Identify which cell holds the provided text, then report its (x, y) central coordinate. 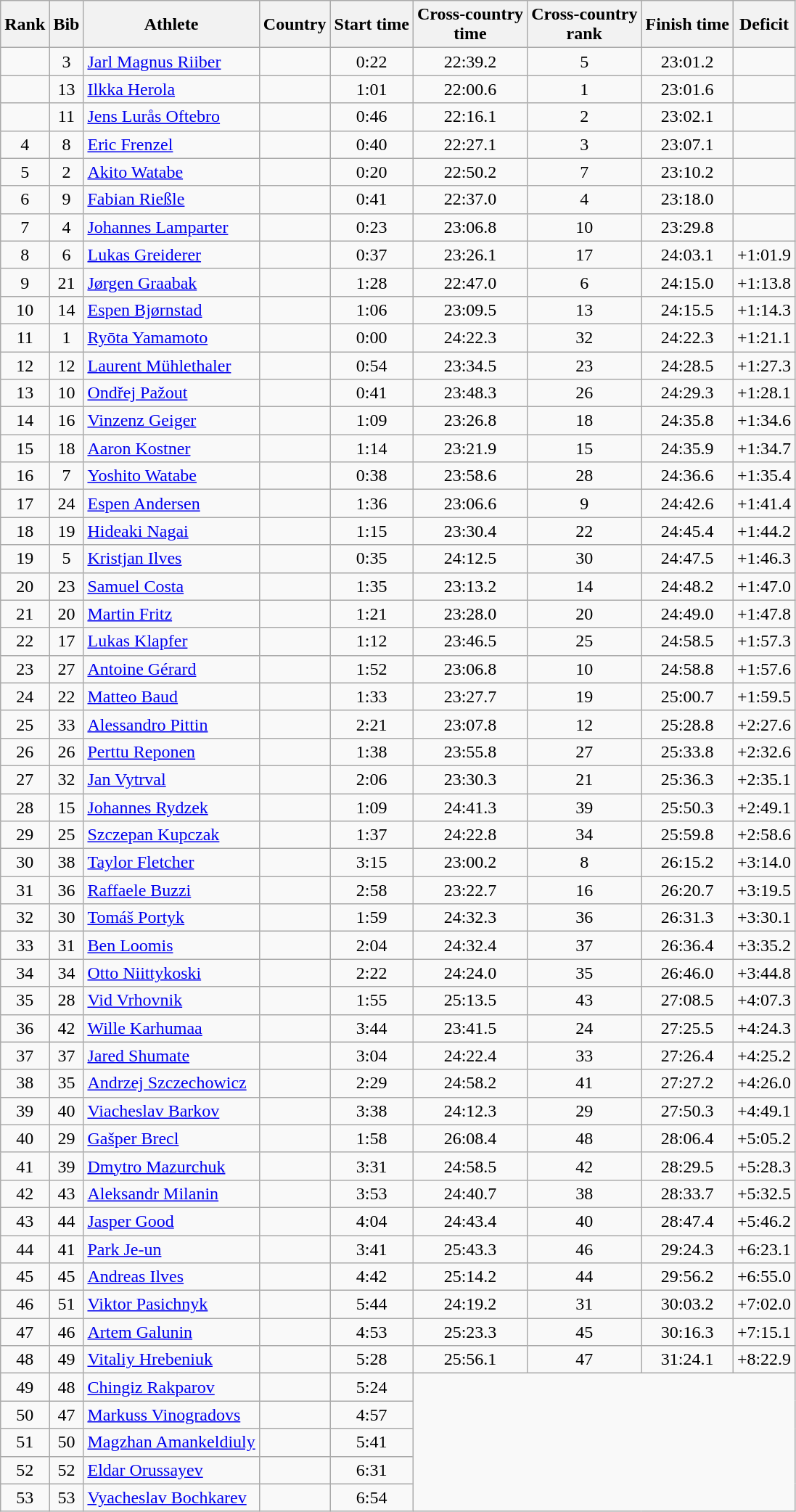
25:59.8 (687, 835)
Eldar Orussayev (171, 1470)
+3:19.5 (763, 890)
Aleksandr Milanin (171, 1193)
Start time (372, 25)
31:24.1 (687, 1360)
+1:28.1 (763, 393)
23:34.5 (470, 365)
+5:05.2 (763, 1138)
24:28.5 (687, 365)
Lukas Greiderer (171, 255)
Espen Bjørnstad (171, 310)
+3:30.1 (763, 918)
25:13.5 (470, 1001)
26:15.2 (687, 863)
23:21.9 (470, 448)
23:29.8 (687, 227)
Perttu Reponen (171, 752)
23:58.6 (470, 476)
24:15.0 (687, 282)
24:35.9 (687, 448)
Finish time (687, 25)
24:19.2 (470, 1304)
23:48.3 (470, 393)
+1:34.6 (763, 421)
1:38 (372, 752)
26:36.4 (687, 945)
+2:58.6 (763, 835)
Andrzej Szczechowicz (171, 1083)
0:54 (372, 365)
24:15.5 (687, 310)
Martin Fritz (171, 614)
4:42 (372, 1277)
6:31 (372, 1470)
24:42.6 (687, 504)
0:23 (372, 227)
23:00.2 (470, 863)
+3:44.8 (763, 973)
24:32.3 (470, 918)
0:00 (372, 337)
+4:26.0 (763, 1083)
+1:47.0 (763, 586)
28:47.4 (687, 1221)
1:21 (372, 614)
+3:14.0 (763, 863)
23:46.5 (470, 641)
26:46.0 (687, 973)
2:04 (372, 945)
+4:07.3 (763, 1001)
28:29.5 (687, 1166)
24:24.0 (470, 973)
+1:34.7 (763, 448)
25:43.3 (470, 1249)
+7:15.1 (763, 1332)
27:27.2 (687, 1083)
28:33.7 (687, 1193)
2:06 (372, 779)
+4:25.2 (763, 1056)
Jørgen Graabak (171, 282)
1:12 (372, 641)
Vitaliy Hrebeniuk (171, 1360)
3:53 (372, 1193)
0:22 (372, 62)
+2:32.6 (763, 752)
27:50.3 (687, 1111)
3:41 (372, 1249)
Jan Vytrval (171, 779)
Aaron Kostner (171, 448)
Raffaele Buzzi (171, 890)
26:08.4 (470, 1138)
24:12.3 (470, 1111)
23:07.8 (470, 724)
24:43.4 (470, 1221)
1:58 (372, 1138)
Antoine Gérard (171, 669)
Cross-countryrank (585, 25)
Chingiz Rakparov (171, 1387)
Lukas Klapfer (171, 641)
25:33.8 (687, 752)
Laurent Mühlethaler (171, 365)
23:30.4 (470, 531)
24:47.5 (687, 559)
+1:27.3 (763, 365)
+6:23.1 (763, 1249)
Johannes Lamparter (171, 227)
Magzhan Amankeldiuly (171, 1442)
24:03.1 (687, 255)
Matteo Baud (171, 697)
24:22.4 (470, 1056)
24:22.8 (470, 835)
28:06.4 (687, 1138)
23:13.2 (470, 586)
Andreas Ilves (171, 1277)
0:38 (372, 476)
Otto Niittykoski (171, 973)
Markuss Vinogradovs (171, 1415)
22:47.0 (470, 282)
26:31.3 (687, 918)
5:41 (372, 1442)
Athlete (171, 25)
Yoshito Watabe (171, 476)
+1:35.4 (763, 476)
26:20.7 (687, 890)
Deficit (763, 25)
23:07.1 (687, 144)
1:28 (372, 282)
2:22 (372, 973)
+1:46.3 (763, 559)
Vinzenz Geiger (171, 421)
24:40.7 (470, 1193)
Ilkka Herola (171, 89)
Szczepan Kupczak (171, 835)
1:55 (372, 1001)
+1:59.5 (763, 697)
0:20 (372, 172)
+1:44.2 (763, 531)
25:14.2 (470, 1277)
3:04 (372, 1056)
24:45.4 (687, 531)
23:26.1 (470, 255)
Cross-countrytime (470, 25)
Artem Galunin (171, 1332)
27:25.5 (687, 1028)
+4:24.3 (763, 1028)
25:28.8 (687, 724)
2:29 (372, 1083)
0:35 (372, 559)
22:39.2 (470, 62)
25:56.1 (470, 1360)
1:15 (372, 531)
25:50.3 (687, 808)
Jens Lurås Oftebro (171, 117)
+2:27.6 (763, 724)
1:59 (372, 918)
30:03.2 (687, 1304)
4:04 (372, 1221)
+1:47.8 (763, 614)
22:37.0 (470, 200)
5:44 (372, 1304)
Ondřej Pažout (171, 393)
Country (295, 25)
23:01.2 (687, 62)
5:28 (372, 1360)
2:58 (372, 890)
24:58.8 (687, 669)
Hideaki Nagai (171, 531)
23:01.6 (687, 89)
23:09.5 (470, 310)
23:27.7 (470, 697)
Johannes Rydzek (171, 808)
+4:49.1 (763, 1111)
25:23.3 (470, 1332)
+3:35.2 (763, 945)
0:40 (372, 144)
23:55.8 (470, 752)
24:58.2 (470, 1083)
23:26.8 (470, 421)
Taylor Fletcher (171, 863)
23:10.2 (687, 172)
Park Je-un (171, 1249)
5:24 (372, 1387)
Vid Vrhovnik (171, 1001)
+8:22.9 (763, 1360)
Kristjan Ilves (171, 559)
24:36.6 (687, 476)
1:37 (372, 835)
3:38 (372, 1111)
Alessandro Pittin (171, 724)
4:57 (372, 1415)
+2:35.1 (763, 779)
0:37 (372, 255)
+1:57.3 (763, 641)
Jared Shumate (171, 1056)
+7:02.0 (763, 1304)
Akito Watabe (171, 172)
23:22.7 (470, 890)
22:50.2 (470, 172)
+1:13.8 (763, 282)
24:49.0 (687, 614)
23:02.1 (687, 117)
3:31 (372, 1166)
23:18.0 (687, 200)
24:29.3 (687, 393)
6:54 (372, 1497)
Eric Frenzel (171, 144)
1:06 (372, 310)
Ryōta Yamamoto (171, 337)
0:46 (372, 117)
27:26.4 (687, 1056)
23:30.3 (470, 779)
27:08.5 (687, 1001)
Viktor Pasichnyk (171, 1304)
23:06.6 (470, 504)
4:53 (372, 1332)
24:12.5 (470, 559)
1:14 (372, 448)
1:35 (372, 586)
+1:14.3 (763, 310)
+5:32.5 (763, 1193)
24:41.3 (470, 808)
2:21 (372, 724)
22:16.1 (470, 117)
+1:41.4 (763, 504)
29:24.3 (687, 1249)
+6:55.0 (763, 1277)
Bib (67, 25)
22:27.1 (470, 144)
1:33 (372, 697)
+5:28.3 (763, 1166)
29:56.2 (687, 1277)
+1:21.1 (763, 337)
+2:49.1 (763, 808)
25:36.3 (687, 779)
1:52 (372, 669)
3:44 (372, 1028)
Jasper Good (171, 1221)
+1:57.6 (763, 669)
Wille Karhumaa (171, 1028)
Tomáš Portyk (171, 918)
Dmytro Mazurchuk (171, 1166)
Fabian Rießle (171, 200)
24:35.8 (687, 421)
Rank (25, 25)
Samuel Costa (171, 586)
1:36 (372, 504)
Vyacheslav Bochkarev (171, 1497)
24:48.2 (687, 586)
23:28.0 (470, 614)
Gašper Brecl (171, 1138)
23:41.5 (470, 1028)
25:00.7 (687, 697)
Viacheslav Barkov (171, 1111)
Ben Loomis (171, 945)
+1:01.9 (763, 255)
24:32.4 (470, 945)
+5:46.2 (763, 1221)
Espen Andersen (171, 504)
30:16.3 (687, 1332)
22:00.6 (470, 89)
Jarl Magnus Riiber (171, 62)
1:01 (372, 89)
3:15 (372, 863)
